For the text-containing cell, return its midpoint in [x, y] coordinate format. 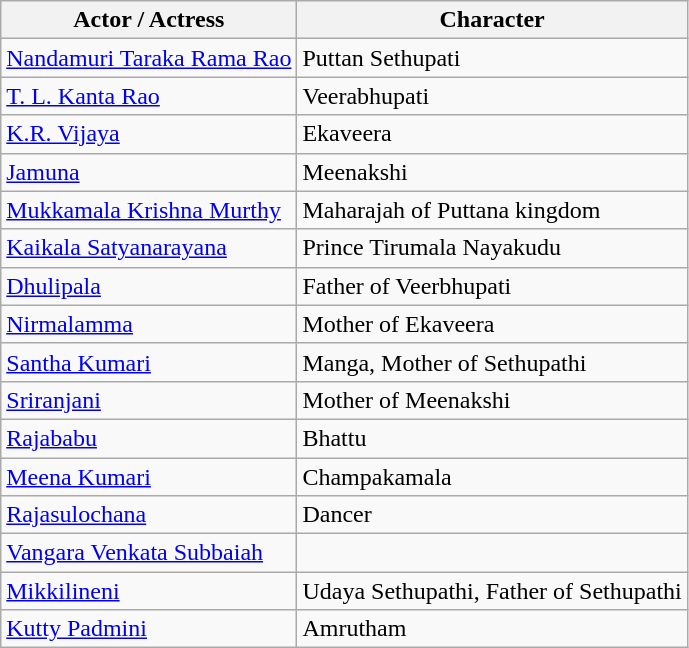
Santha Kumari [149, 362]
Kutty Padmini [149, 629]
Udaya Sethupathi, Father of Sethupathi [492, 591]
Father of Veerbhupati [492, 286]
Mikkilineni [149, 591]
Meenakshi [492, 172]
Rajasulochana [149, 515]
Dhulipala [149, 286]
Amrutham [492, 629]
Bhattu [492, 438]
Vangara Venkata Subbaiah [149, 553]
Prince Tirumala Nayakudu [492, 248]
Jamuna [149, 172]
T. L. Kanta Rao [149, 96]
Meena Kumari [149, 477]
Nirmalamma [149, 324]
Veerabhupati [492, 96]
Maharajah of Puttana kingdom [492, 210]
Manga, Mother of Sethupathi [492, 362]
Ekaveera [492, 134]
Dancer [492, 515]
Puttan Sethupati [492, 58]
Nandamuri Taraka Rama Rao [149, 58]
K.R. Vijaya [149, 134]
Sriranjani [149, 400]
Mother of Meenakshi [492, 400]
Rajababu [149, 438]
Actor / Actress [149, 20]
Kaikala Satyanarayana [149, 248]
Character [492, 20]
Champakamala [492, 477]
Mother of Ekaveera [492, 324]
Mukkamala Krishna Murthy [149, 210]
